Find where the given text appears and provide that cell's center as (x, y) coordinate. 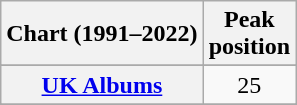
Peakposition (249, 34)
25 (249, 85)
Chart (1991–2022) (102, 34)
UK Albums (102, 85)
